Detect which cell encompasses the target text, then output its (x, y) center coordinate. 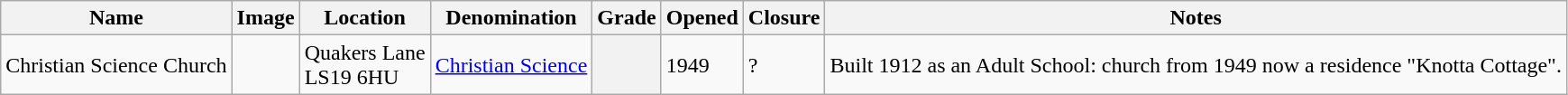
Grade (627, 18)
1949 (701, 65)
Christian Science Church (116, 65)
Quakers LaneLS19 6HU (364, 65)
Name (116, 18)
Built 1912 as an Adult School: church from 1949 now a residence "Knotta Cottage". (1196, 65)
Denomination (511, 18)
Location (364, 18)
Notes (1196, 18)
Christian Science (511, 65)
Image (265, 18)
Closure (784, 18)
Opened (701, 18)
? (784, 65)
